Detect which cell encompasses the target text, then output its [x, y] center coordinate. 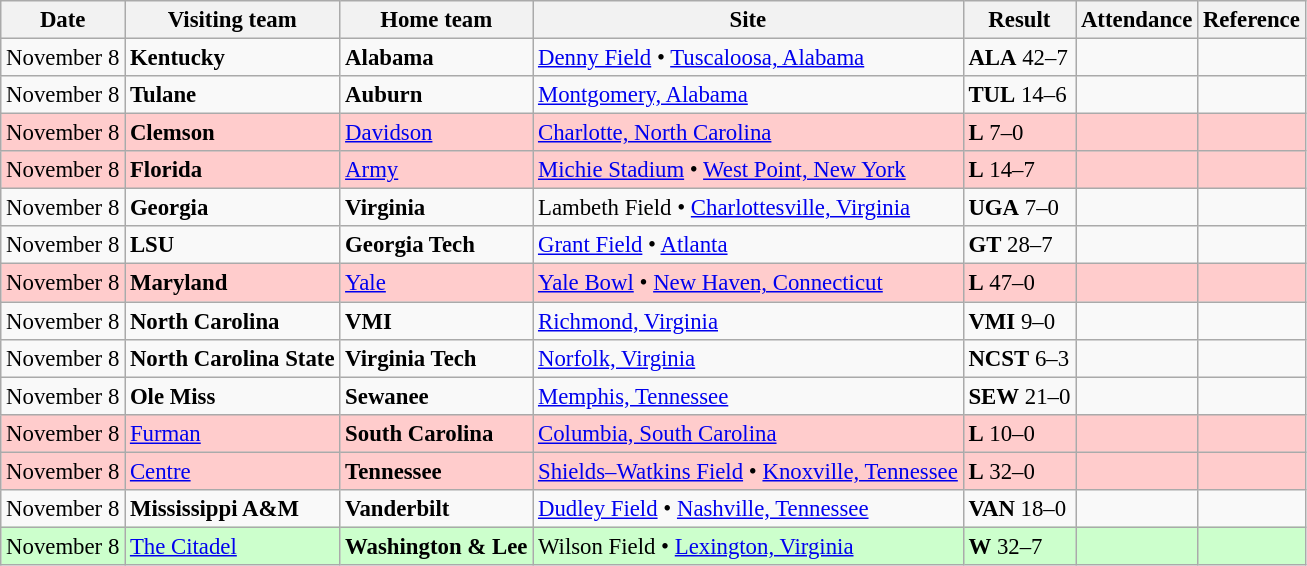
Clemson [232, 133]
L 47–0 [1019, 283]
Maryland [232, 283]
Georgia Tech [436, 245]
Michie Stadium • West Point, New York [748, 170]
Vanderbilt [436, 509]
Virginia Tech [436, 358]
Attendance [1137, 20]
Denny Field • Tuscaloosa, Alabama [748, 58]
The Citadel [232, 546]
UGA 7–0 [1019, 208]
Wilson Field • Lexington, Virginia [748, 546]
Washington & Lee [436, 546]
Montgomery, Alabama [748, 95]
Davidson [436, 133]
Visiting team [232, 20]
L 14–7 [1019, 170]
GT 28–7 [1019, 245]
VMI [436, 321]
Kentucky [232, 58]
Charlotte, North Carolina [748, 133]
L 7–0 [1019, 133]
SEW 21–0 [1019, 396]
Richmond, Virginia [748, 321]
Tennessee [436, 471]
Lambeth Field • Charlottesville, Virginia [748, 208]
L 32–0 [1019, 471]
Alabama [436, 58]
Grant Field • Atlanta [748, 245]
Furman [232, 433]
Norfolk, Virginia [748, 358]
Dudley Field • Nashville, Tennessee [748, 509]
ALA 42–7 [1019, 58]
L 10–0 [1019, 433]
LSU [232, 245]
Tulane [232, 95]
VMI 9–0 [1019, 321]
NCST 6–3 [1019, 358]
Virginia [436, 208]
Reference [1252, 20]
VAN 18–0 [1019, 509]
Army [436, 170]
Result [1019, 20]
Home team [436, 20]
North Carolina State [232, 358]
Georgia [232, 208]
Site [748, 20]
Sewanee [436, 396]
Ole Miss [232, 396]
North Carolina [232, 321]
TUL 14–6 [1019, 95]
South Carolina [436, 433]
Yale [436, 283]
Mississippi A&M [232, 509]
Florida [232, 170]
Centre [232, 471]
Memphis, Tennessee [748, 396]
Yale Bowl • New Haven, Connecticut [748, 283]
W 32–7 [1019, 546]
Auburn [436, 95]
Date [63, 20]
Columbia, South Carolina [748, 433]
Shields–Watkins Field • Knoxville, Tennessee [748, 471]
